Return (X, Y) of the center of cell containing provided text 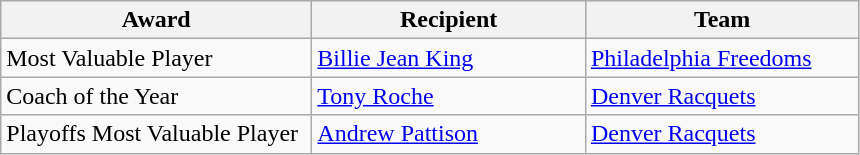
Team (722, 20)
Philadelphia Freedoms (722, 58)
Billie Jean King (449, 58)
Playoffs Most Valuable Player (156, 134)
Most Valuable Player (156, 58)
Andrew Pattison (449, 134)
Recipient (449, 20)
Tony Roche (449, 96)
Award (156, 20)
Coach of the Year (156, 96)
